Output the [x, y] coordinate of the center of the cell containing the given text.  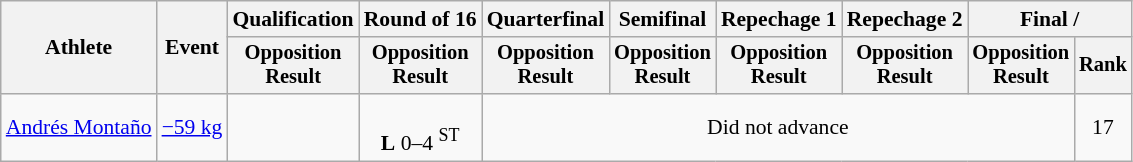
−59 kg [192, 128]
Rank [1103, 66]
Repechage 1 [779, 19]
Final / [1050, 19]
Athlete [79, 48]
Did not advance [778, 128]
Semifinal [662, 19]
Event [192, 48]
Andrés Montaño [79, 128]
L 0–4 ST [420, 128]
Qualification [292, 19]
17 [1103, 128]
Repechage 2 [905, 19]
Quarterfinal [546, 19]
Round of 16 [420, 19]
